For the text-containing cell, return its midpoint in (X, Y) coordinate format. 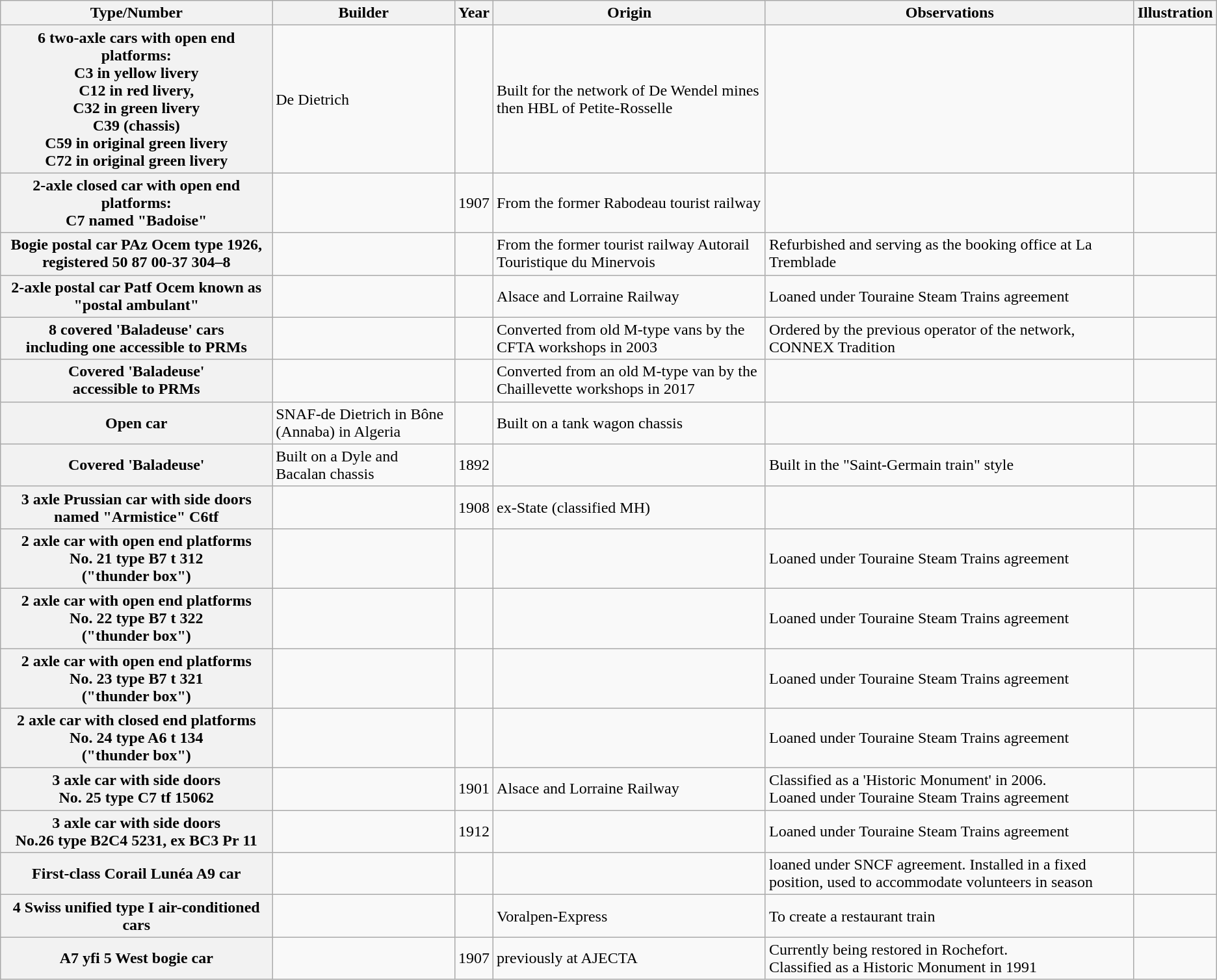
2 axle car with open end platformsNo. 21 type B7 t 312("thunder box") (137, 558)
2-axle closed car with open end platforms:C7 named "Badoise" (137, 203)
2 axle car with open end platformsNo. 22 type B7 t 322("thunder box") (137, 618)
To create a restaurant train (949, 916)
Classified as a 'Historic Monument' in 2006.Loaned under Touraine Steam Trains agreement (949, 789)
1901 (475, 789)
3 axle Prussian car with side doors named "Armistice" C6tf (137, 507)
Built in the "Saint-Germain train" style (949, 465)
8 covered 'Baladeuse' carsincluding one accessible to PRMs (137, 338)
SNAF-de Dietrich in Bône (Annaba) in Algeria (364, 422)
Origin (629, 13)
Built for the network of De Wendel mines then HBL of Petite-Rosselle (629, 99)
Builder (364, 13)
3 axle car with side doorsNo.26 type B2C4 5231, ex BC3 Pr 11 (137, 832)
Built on a Dyle and Bacalan chassis (364, 465)
Type/Number (137, 13)
From the former Rabodeau tourist railway (629, 203)
previously at AJECTA (629, 958)
4 Swiss unified type I air-conditioned cars (137, 916)
2-axle postal car Patf Ocem known as "postal ambulant" (137, 296)
A7 yfi 5 West bogie car (137, 958)
First-class Corail Lunéa A9 car (137, 873)
loaned under SNCF agreement. Installed in a fixed position, used to accommodate volunteers in season (949, 873)
ex-State (classified MH) (629, 507)
From the former tourist railway Autorail Touristique du Minervois (629, 253)
Covered 'Baladeuse' (137, 465)
3 axle car with side doorsNo. 25 type C7 tf 15062 (137, 789)
Year (475, 13)
2 axle car with open end platformsNo. 23 type B7 t 321("thunder box") (137, 678)
Covered 'Baladeuse'accessible to PRMs (137, 381)
2 axle car with closed end platformsNo. 24 type A6 t 134("thunder box") (137, 738)
1892 (475, 465)
Voralpen-Express (629, 916)
De Dietrich (364, 99)
Illustration (1175, 13)
Bogie postal car PAz Ocem type 1926, registered 50 87 00-37 304–8 (137, 253)
Open car (137, 422)
Currently being restored in Rochefort.Classified as a Historic Monument in 1991 (949, 958)
Refurbished and serving as the booking office at La Tremblade (949, 253)
1912 (475, 832)
Observations (949, 13)
Converted from old M-type vans by the CFTA workshops in 2003 (629, 338)
Built on a tank wagon chassis (629, 422)
Converted from an old M-type van by the Chaillevette workshops in 2017 (629, 381)
Ordered by the previous operator of the network, CONNEX Tradition (949, 338)
1908 (475, 507)
